Find where the given text appears and provide that cell's center as [x, y] coordinate. 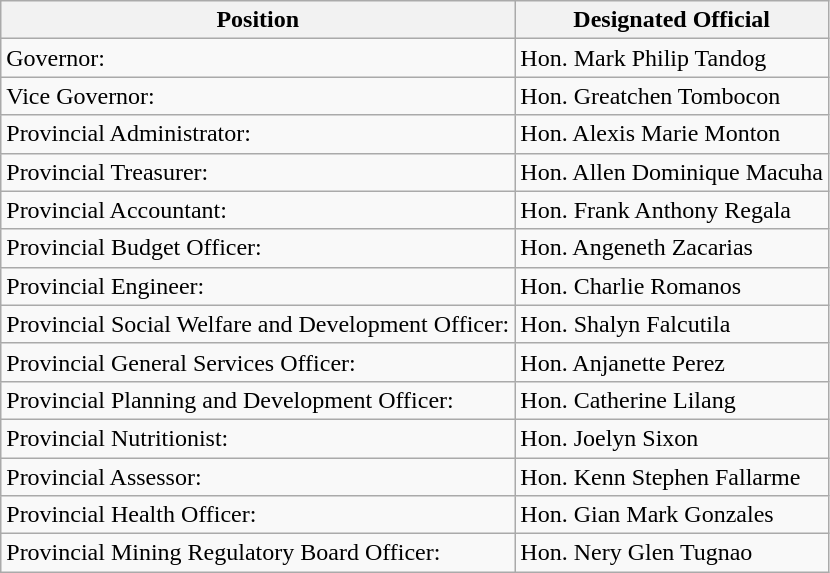
Hon. Greatchen Tombocon [672, 96]
Provincial Planning and Development Officer: [258, 400]
Provincial Nutritionist: [258, 438]
Hon. Alexis Marie Monton [672, 134]
Hon. Frank Anthony Regala [672, 210]
Provincial Accountant: [258, 210]
Position [258, 20]
Designated Official [672, 20]
Provincial Social Welfare and Development Officer: [258, 324]
Hon. Shalyn Falcutila [672, 324]
Provincial Engineer: [258, 286]
Vice Governor: [258, 96]
Provincial Budget Officer: [258, 248]
Hon. Angeneth Zacarias [672, 248]
Hon. Mark Philip Tandog [672, 58]
Provincial Treasurer: [258, 172]
Hon. Allen Dominique Macuha [672, 172]
Governor: [258, 58]
Provincial Health Officer: [258, 515]
Hon. Anjanette Perez [672, 362]
Provincial General Services Officer: [258, 362]
Hon. Joelyn Sixon [672, 438]
Hon. Kenn Stephen Fallarme [672, 477]
Hon. Gian Mark Gonzales [672, 515]
Hon. Charlie Romanos [672, 286]
Provincial Mining Regulatory Board Officer: [258, 553]
Provincial Assessor: [258, 477]
Hon. Catherine Lilang [672, 400]
Provincial Administrator: [258, 134]
Hon. Nery Glen Tugnao [672, 553]
